Extract the (x, y) coordinate from the center of the cell holding the provided text.  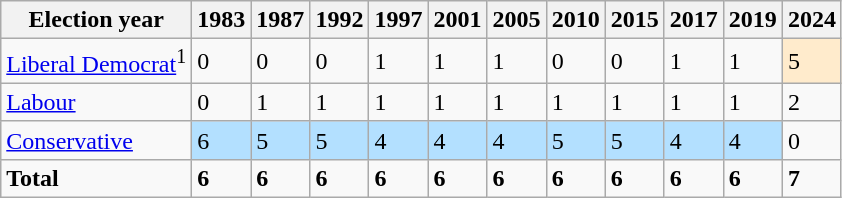
1992 (340, 20)
2017 (694, 20)
2010 (576, 20)
Total (96, 178)
2015 (634, 20)
2024 (812, 20)
Election year (96, 20)
Liberal Democrat1 (96, 62)
Labour (96, 102)
2 (812, 102)
1997 (398, 20)
Conservative (96, 140)
1987 (280, 20)
2019 (752, 20)
1983 (222, 20)
2005 (516, 20)
2001 (458, 20)
7 (812, 178)
